Find where the given text appears and provide that cell's center as [X, Y] coordinate. 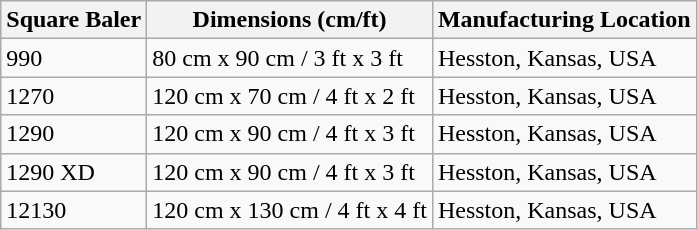
120 cm x 70 cm / 4 ft x 2 ft [290, 96]
12130 [74, 210]
Dimensions (cm/ft) [290, 20]
1290 XD [74, 172]
120 cm x 130 cm / 4 ft x 4 ft [290, 210]
1270 [74, 96]
1290 [74, 134]
Square Baler [74, 20]
990 [74, 58]
80 cm x 90 cm / 3 ft x 3 ft [290, 58]
Manufacturing Location [564, 20]
